Detect which cell encompasses the target text, then output its [x, y] center coordinate. 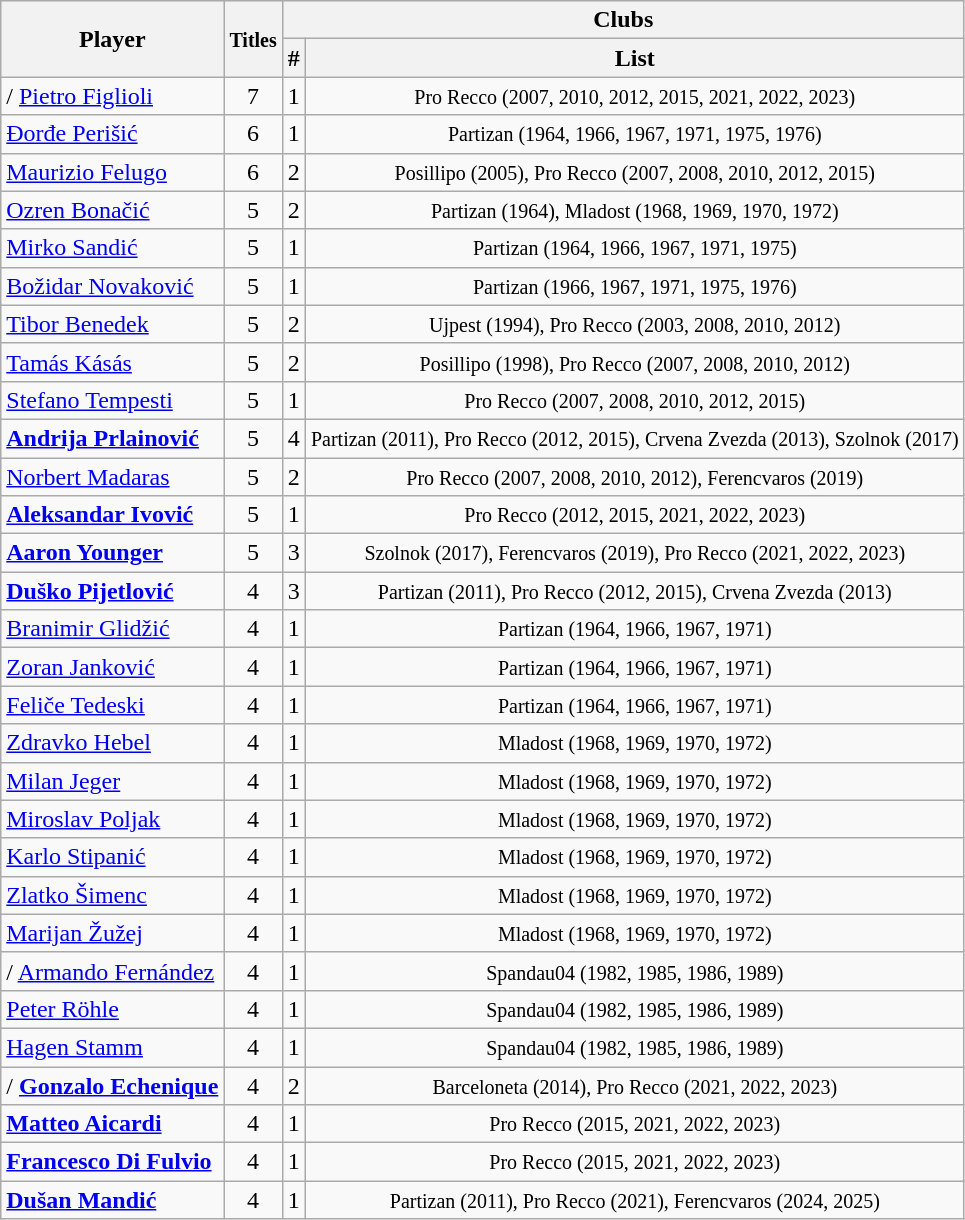
Mirko Sandić [112, 248]
Posillipo (1998), Pro Recco (2007, 2008, 2010, 2012) [634, 362]
Clubs [623, 20]
Player [112, 39]
Maurizio Felugo [112, 172]
Branimir Glidžić [112, 629]
Zoran Janković [112, 667]
Zlatko Šimenc [112, 895]
Pro Recco (2007, 2010, 2012, 2015, 2021, 2022, 2023) [634, 96]
Matteo Aicardi [112, 1124]
/ Pietro Figlioli [112, 96]
Feliče Tedeski [112, 705]
Karlo Stipanić [112, 857]
Aleksandar Ivović [112, 515]
Andrija Prlainović [112, 438]
Ozren Bonačić [112, 210]
Duško Pijetlović [112, 591]
/ Gonzalo Echenique [112, 1085]
Zdravko Hebel [112, 743]
Szolnok (2017), Ferencvaros (2019), Pro Recco (2021, 2022, 2023) [634, 553]
Dušan Mandić [112, 1200]
Đorđe Perišić [112, 134]
Pro Recco (2007, 2008, 2010, 2012, 2015) [634, 400]
Partizan (1964, 1966, 1967, 1971, 1975) [634, 248]
Partizan (2011), Pro Recco (2012, 2015), Crvena Zvezda (2013) [634, 591]
Partizan (1966, 1967, 1971, 1975, 1976) [634, 286]
Posillipo (2005), Pro Recco (2007, 2008, 2010, 2012, 2015) [634, 172]
Miroslav Poljak [112, 819]
Pro Recco (2007, 2008, 2010, 2012), Ferencvaros (2019) [634, 477]
7 [253, 96]
# [294, 58]
Marijan Žužej [112, 933]
Francesco Di Fulvio [112, 1162]
List [634, 58]
Barceloneta (2014), Pro Recco (2021, 2022, 2023) [634, 1085]
Partizan (1964), Mladost (1968, 1969, 1970, 1972) [634, 210]
Hagen Stamm [112, 1047]
Milan Jeger [112, 781]
Pro Recco (2012, 2015, 2021, 2022, 2023) [634, 515]
Ujpest (1994), Pro Recco (2003, 2008, 2010, 2012) [634, 324]
Partizan (2011), Pro Recco (2012, 2015), Crvena Zvezda (2013), Szolnok (2017) [634, 438]
Norbert Madaras [112, 477]
Aaron Younger [112, 553]
Tamás Kásás [112, 362]
Stefano Tempesti [112, 400]
/ Armando Fernández [112, 971]
Partizan (2011), Pro Recco (2021), Ferencvaros (2024, 2025) [634, 1200]
Peter Röhle [112, 1009]
Božidar Novaković [112, 286]
Titles [253, 39]
Partizan (1964, 1966, 1967, 1971, 1975, 1976) [634, 134]
Tibor Benedek [112, 324]
